Provide the (X, Y) coordinate of the cell's center where the given text is located.  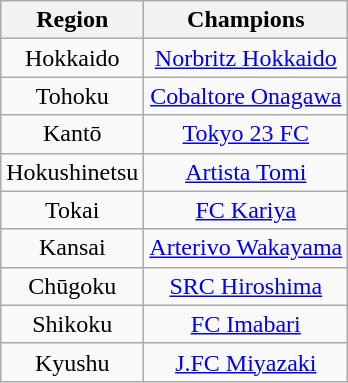
Cobaltore Onagawa (246, 96)
FC Kariya (246, 210)
Hokkaido (72, 58)
Kansai (72, 248)
Kyushu (72, 362)
J.FC Miyazaki (246, 362)
FC Imabari (246, 324)
Chūgoku (72, 286)
Shikoku (72, 324)
Hokushinetsu (72, 172)
Norbritz Hokkaido (246, 58)
Tokai (72, 210)
SRC Hiroshima (246, 286)
Tokyo 23 FC (246, 134)
Arterivo Wakayama (246, 248)
Artista Tomi (246, 172)
Tohoku (72, 96)
Kantō (72, 134)
Champions (246, 20)
Region (72, 20)
